Search for the cell housing the specified text and yield its [x, y] center coordinate. 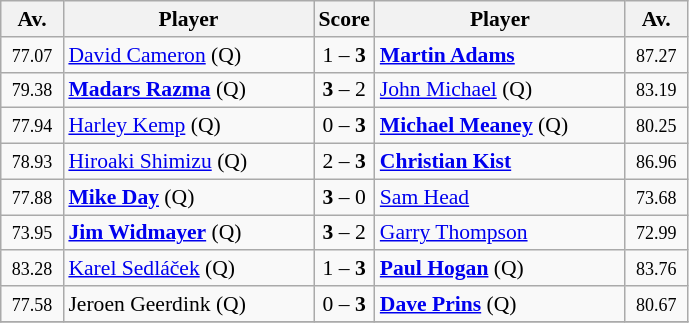
Jeroen Geerdink (Q) [188, 304]
83.76 [656, 269]
3 – 0 [344, 197]
David Cameron (Q) [188, 55]
80.67 [656, 304]
79.38 [32, 90]
73.95 [32, 233]
Mike Day (Q) [188, 197]
Madars Razma (Q) [188, 90]
80.25 [656, 126]
83.19 [656, 90]
John Michael (Q) [500, 90]
Christian Kist [500, 162]
Martin Adams [500, 55]
77.94 [32, 126]
77.88 [32, 197]
73.68 [656, 197]
Score [344, 19]
83.28 [32, 269]
72.99 [656, 233]
Hiroaki Shimizu (Q) [188, 162]
Paul Hogan (Q) [500, 269]
Sam Head [500, 197]
Garry Thompson [500, 233]
Jim Widmayer (Q) [188, 233]
2 – 3 [344, 162]
Michael Meaney (Q) [500, 126]
77.58 [32, 304]
Harley Kemp (Q) [188, 126]
78.93 [32, 162]
Dave Prins (Q) [500, 304]
87.27 [656, 55]
86.96 [656, 162]
77.07 [32, 55]
Karel Sedláček (Q) [188, 269]
